Provide the (x, y) coordinate of the cell's center where the given text is located.  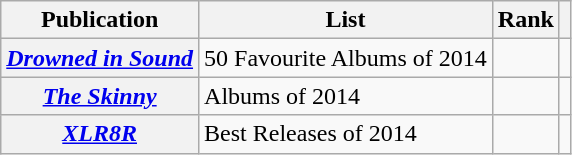
Rank (526, 20)
Best Releases of 2014 (346, 134)
50 Favourite Albums of 2014 (346, 58)
List (346, 20)
Albums of 2014 (346, 96)
Drowned in Sound (100, 58)
XLR8R (100, 134)
Publication (100, 20)
The Skinny (100, 96)
